Detect which cell encompasses the target text, then output its [X, Y] center coordinate. 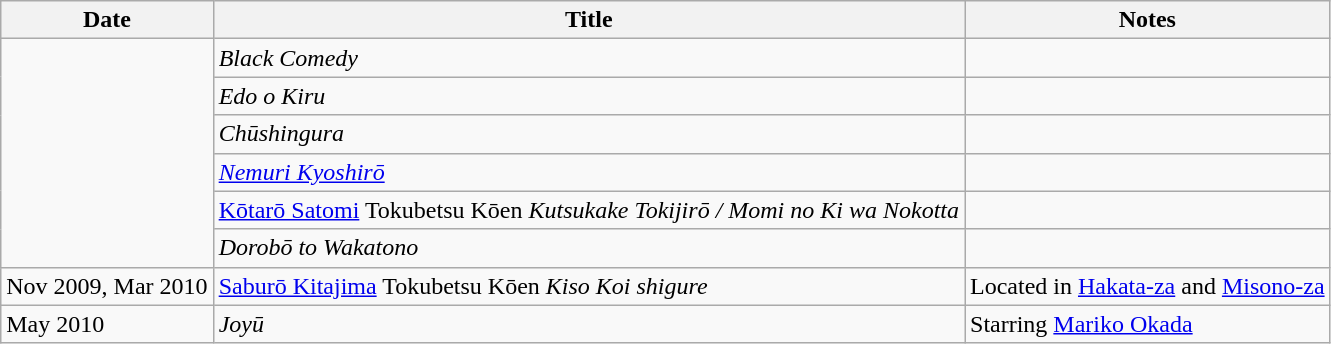
Joyū [588, 324]
Dorobō to Wakatono [588, 248]
May 2010 [107, 324]
Nemuri Kyoshirō [588, 172]
Located in Hakata-za and Misono-za [1147, 286]
Kōtarō Satomi Tokubetsu Kōen Kutsukake Tokijirō / Momi no Ki wa Nokotta [588, 210]
Black Comedy [588, 58]
Edo o Kiru [588, 96]
Saburō Kitajima Tokubetsu Kōen Kiso Koi shigure [588, 286]
Title [588, 20]
Starring Mariko Okada [1147, 324]
Nov 2009, Mar 2010 [107, 286]
Chūshingura [588, 134]
Date [107, 20]
Notes [1147, 20]
